For the text-containing cell, return its midpoint in (x, y) coordinate format. 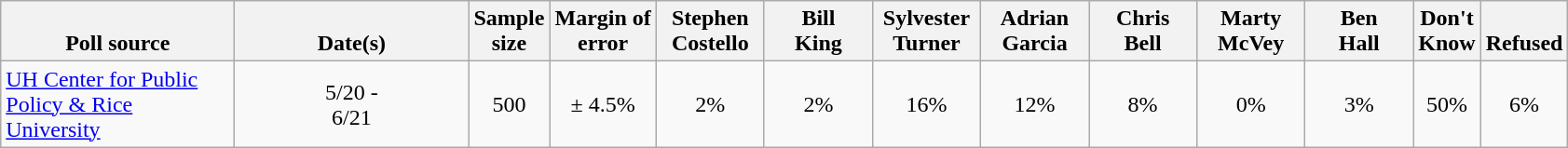
StephenCostello (710, 32)
SylvesterTurner (926, 32)
16% (926, 104)
0% (1251, 104)
500 (509, 104)
Samplesize (509, 32)
5/20 -6/21 (352, 104)
BillKing (818, 32)
6% (1524, 104)
3% (1359, 104)
Poll source (117, 32)
Refused (1524, 32)
AdrianGarcia (1035, 32)
± 4.5% (603, 104)
Margin oferror (603, 32)
UH Center for Public Policy & Rice University (117, 104)
BenHall (1359, 32)
12% (1035, 104)
8% (1143, 104)
50% (1447, 104)
MartyMcVey (1251, 32)
ChrisBell (1143, 32)
Date(s) (352, 32)
Don't Know (1447, 32)
